Output the [X, Y] coordinate of the center of the cell containing the given text.  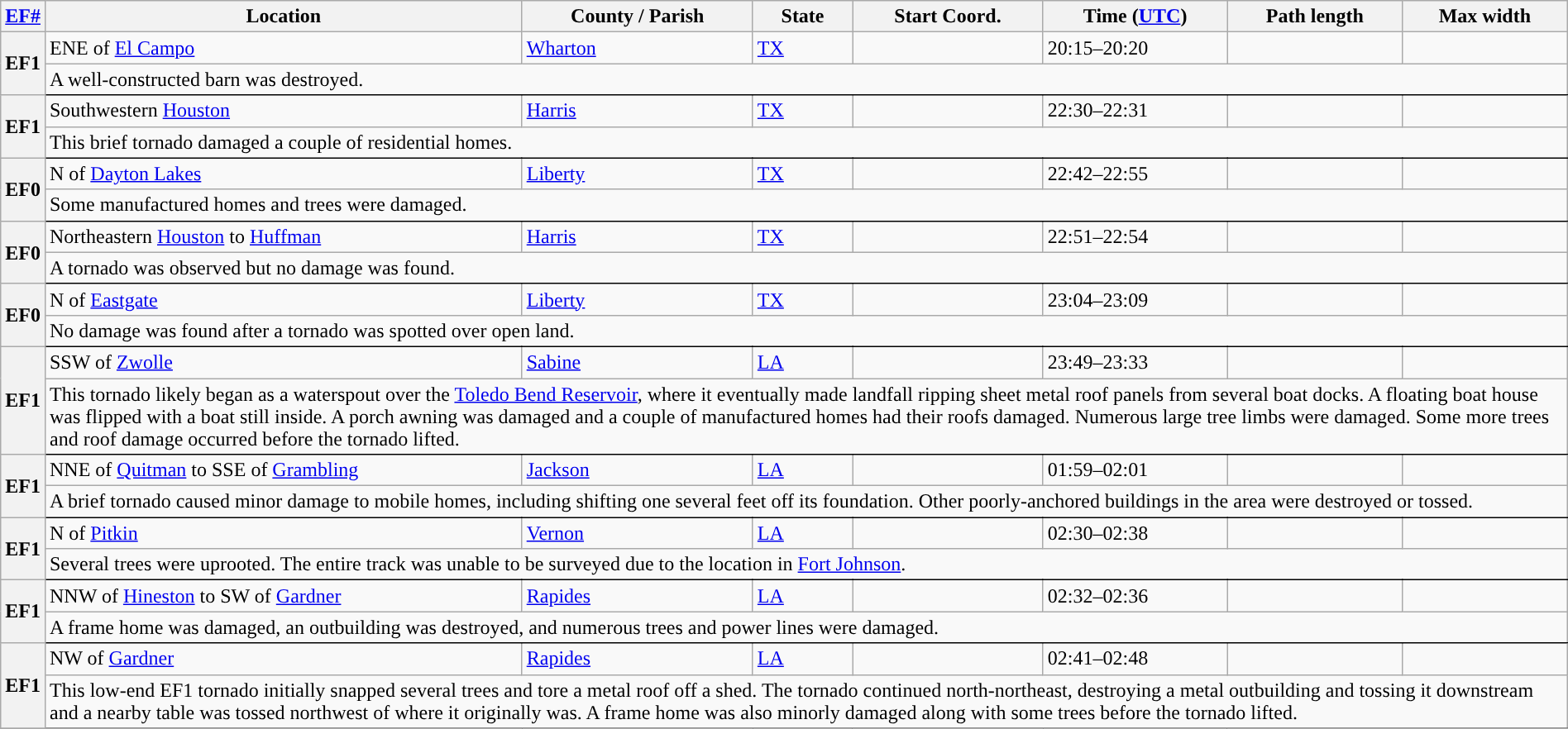
Vernon [637, 533]
No damage was found after a tornado was spotted over open land. [806, 331]
Several trees were uprooted. The entire track was unable to be surveyed due to the location in Fort Johnson. [806, 565]
02:32–02:36 [1135, 596]
A frame home was damaged, an outbuilding was destroyed, and numerous trees and power lines were damaged. [806, 627]
23:04–23:09 [1135, 299]
State [802, 17]
Northeastern Houston to Huffman [283, 236]
Wharton [637, 48]
A well-constructed barn was destroyed. [806, 79]
SSW of Zwolle [283, 362]
Sabine [637, 362]
Some manufactured homes and trees were damaged. [806, 205]
22:51–22:54 [1135, 236]
Southwestern Houston [283, 111]
22:30–22:31 [1135, 111]
N of Dayton Lakes [283, 174]
Path length [1315, 17]
NW of Gardner [283, 659]
N of Pitkin [283, 533]
02:41–02:48 [1135, 659]
EF# [23, 17]
ENE of El Campo [283, 48]
Time (UTC) [1135, 17]
02:30–02:38 [1135, 533]
NNE of Quitman to SSE of Grambling [283, 470]
22:42–22:55 [1135, 174]
This brief tornado damaged a couple of residential homes. [806, 142]
N of Eastgate [283, 299]
A tornado was observed but no damage was found. [806, 268]
Location [283, 17]
Start Coord. [948, 17]
Jackson [637, 470]
23:49–23:33 [1135, 362]
NNW of Hineston to SW of Gardner [283, 596]
Max width [1484, 17]
County / Parish [637, 17]
20:15–20:20 [1135, 48]
01:59–02:01 [1135, 470]
